From the cell containing the given text, extract its center point as [X, Y] coordinate. 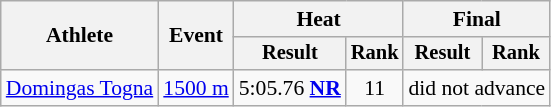
Athlete [80, 36]
11 [375, 88]
5:05.76 NR [290, 88]
Heat [319, 19]
Event [196, 36]
Domingas Togna [80, 88]
1500 m [196, 88]
did not advance [476, 88]
Final [476, 19]
